Return (x, y) of the center of cell containing provided text 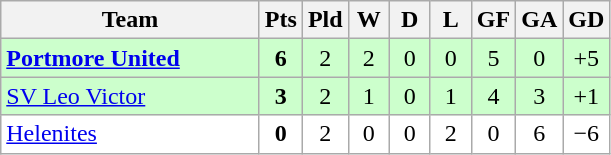
L (450, 20)
GF (493, 20)
D (410, 20)
Team (130, 20)
Portmore United (130, 58)
SV Leo Victor (130, 96)
Pts (280, 20)
GD (586, 20)
+1 (586, 96)
4 (493, 96)
Pld (325, 20)
W (368, 20)
5 (493, 58)
+5 (586, 58)
−6 (586, 134)
GA (540, 20)
Helenites (130, 134)
